Scan for the cell matching the given text and deliver its [x, y] coordinate at center. 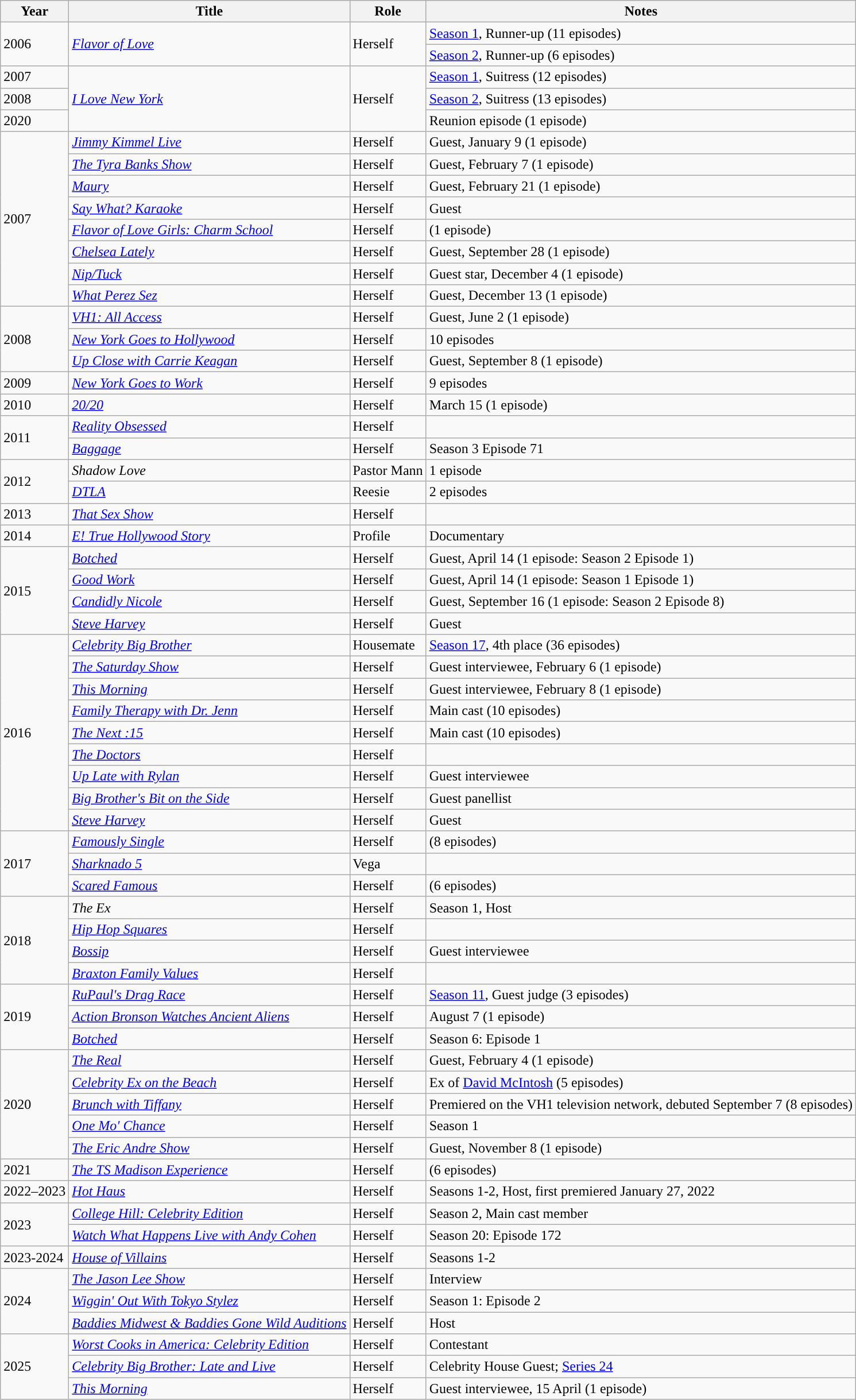
Season 1 [641, 1126]
The Real [209, 1061]
DTLA [209, 492]
Guest, September 28 (1 episode) [641, 252]
Season 2, Runner-up (6 episodes) [641, 55]
The Ex [209, 907]
2010 [34, 405]
2023 [34, 1224]
College Hill: Celebrity Edition [209, 1213]
The Doctors [209, 755]
Profile [388, 536]
Baddies Midwest & Baddies Gone Wild Auditions [209, 1322]
1 episode [641, 470]
Scared Famous [209, 885]
2022–2023 [34, 1192]
10 episodes [641, 339]
Pastor Mann [388, 470]
Vega [388, 864]
2023-2024 [34, 1257]
Guest, September 8 (1 episode) [641, 361]
Guest interviewee, February 6 (1 episode) [641, 667]
Guest, January 9 (1 episode) [641, 142]
Season 1, Host [641, 907]
Guest, November 8 (1 episode) [641, 1148]
The Tyra Banks Show [209, 164]
Nip/Tuck [209, 274]
Housemate [388, 645]
New York Goes to Work [209, 383]
Reunion episode (1 episode) [641, 121]
Brunch with Tiffany [209, 1104]
Ex of David McIntosh (5 episodes) [641, 1082]
Wiggin' Out With Tokyo Stylez [209, 1301]
Worst Cooks in America: Celebrity Edition [209, 1345]
Guest star, December 4 (1 episode) [641, 274]
Sharknado 5 [209, 864]
Good Work [209, 579]
2018 [34, 940]
Notes [641, 11]
2021 [34, 1170]
Baggage [209, 448]
Title [209, 11]
I Love New York [209, 99]
Guest, February 7 (1 episode) [641, 164]
Host [641, 1322]
2012 [34, 481]
Guest, December 13 (1 episode) [641, 296]
Season 2, Main cast member [641, 1213]
2024 [34, 1301]
The TS Madison Experience [209, 1170]
Celebrity House Guest; Series 24 [641, 1367]
Candidly Nicole [209, 601]
One Mo' Chance [209, 1126]
2009 [34, 383]
Season 1, Runner-up (11 episodes) [641, 33]
The Eric Andre Show [209, 1148]
2025 [34, 1367]
Shadow Love [209, 470]
2 episodes [641, 492]
August 7 (1 episode) [641, 1017]
20/20 [209, 405]
Say What? Karaoke [209, 208]
Bossip [209, 951]
What Perez Sez [209, 296]
Season 2, Suitress (13 episodes) [641, 99]
Jimmy Kimmel Live [209, 142]
The Next :15 [209, 733]
Interview [641, 1279]
That Sex Show [209, 514]
Flavor of Love [209, 44]
VH1: All Access [209, 318]
Big Brother's Bit on the Side [209, 798]
The Jason Lee Show [209, 1279]
Braxton Family Values [209, 973]
Action Bronson Watches Ancient Aliens [209, 1017]
March 15 (1 episode) [641, 405]
Guest interviewee, 15 April (1 episode) [641, 1389]
Watch What Happens Live with Andy Cohen [209, 1235]
Premiered on the VH1 television network, debuted September 7 (8 episodes) [641, 1104]
Season 6: Episode 1 [641, 1039]
9 episodes [641, 383]
Seasons 1-2 [641, 1257]
Famously Single [209, 842]
2014 [34, 536]
Seasons 1-2, Host, first premiered January 27, 2022 [641, 1192]
Season 3 Episode 71 [641, 448]
RuPaul's Drag Race [209, 995]
Documentary [641, 536]
Role [388, 11]
(1 episode) [641, 230]
Guest, June 2 (1 episode) [641, 318]
Chelsea Lately [209, 252]
2011 [34, 438]
Guest, September 16 (1 episode: Season 2 Episode 8) [641, 601]
The Saturday Show [209, 667]
2016 [34, 733]
Hip Hop Squares [209, 929]
Season 20: Episode 172 [641, 1235]
Season 1: Episode 2 [641, 1301]
2019 [34, 1017]
Season 11, Guest judge (3 episodes) [641, 995]
Celebrity Ex on the Beach [209, 1082]
2006 [34, 44]
Celebrity Big Brother [209, 645]
Season 1, Suitress (12 episodes) [641, 77]
Season 17, 4th place (36 episodes) [641, 645]
2017 [34, 864]
2013 [34, 514]
E! True Hollywood Story [209, 536]
Maury [209, 186]
Guest panellist [641, 798]
New York Goes to Hollywood [209, 339]
Contestant [641, 1345]
Guest, February 21 (1 episode) [641, 186]
Celebrity Big Brother: Late and Live [209, 1367]
Reality Obsessed [209, 427]
Hot Haus [209, 1192]
Guest, February 4 (1 episode) [641, 1061]
2015 [34, 590]
Up Close with Carrie Keagan [209, 361]
Guest, April 14 (1 episode: Season 1 Episode 1) [641, 579]
Guest, April 14 (1 episode: Season 2 Episode 1) [641, 558]
Flavor of Love Girls: Charm School [209, 230]
House of Villains [209, 1257]
Year [34, 11]
(8 episodes) [641, 842]
Guest interviewee, February 8 (1 episode) [641, 689]
Up Late with Rylan [209, 776]
Family Therapy with Dr. Jenn [209, 711]
Reesie [388, 492]
